Scan for the cell matching the given text and deliver its [x, y] coordinate at center. 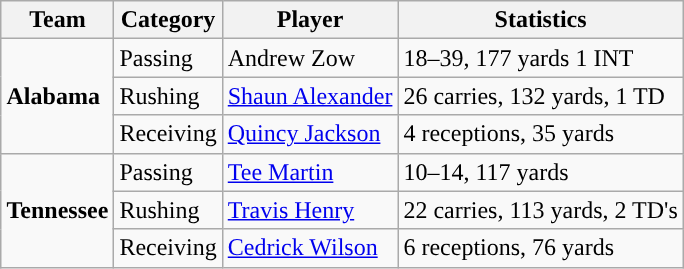
Category [168, 20]
18–39, 177 yards 1 INT [540, 58]
Cedrick Wilson [310, 248]
Shaun Alexander [310, 96]
Tennessee [58, 210]
6 receptions, 76 yards [540, 248]
26 carries, 132 yards, 1 TD [540, 96]
Travis Henry [310, 210]
Tee Martin [310, 172]
Statistics [540, 20]
10–14, 117 yards [540, 172]
Alabama [58, 96]
Andrew Zow [310, 58]
22 carries, 113 yards, 2 TD's [540, 210]
Player [310, 20]
4 receptions, 35 yards [540, 134]
Quincy Jackson [310, 134]
Team [58, 20]
